Search for the cell housing the specified text and yield its [x, y] center coordinate. 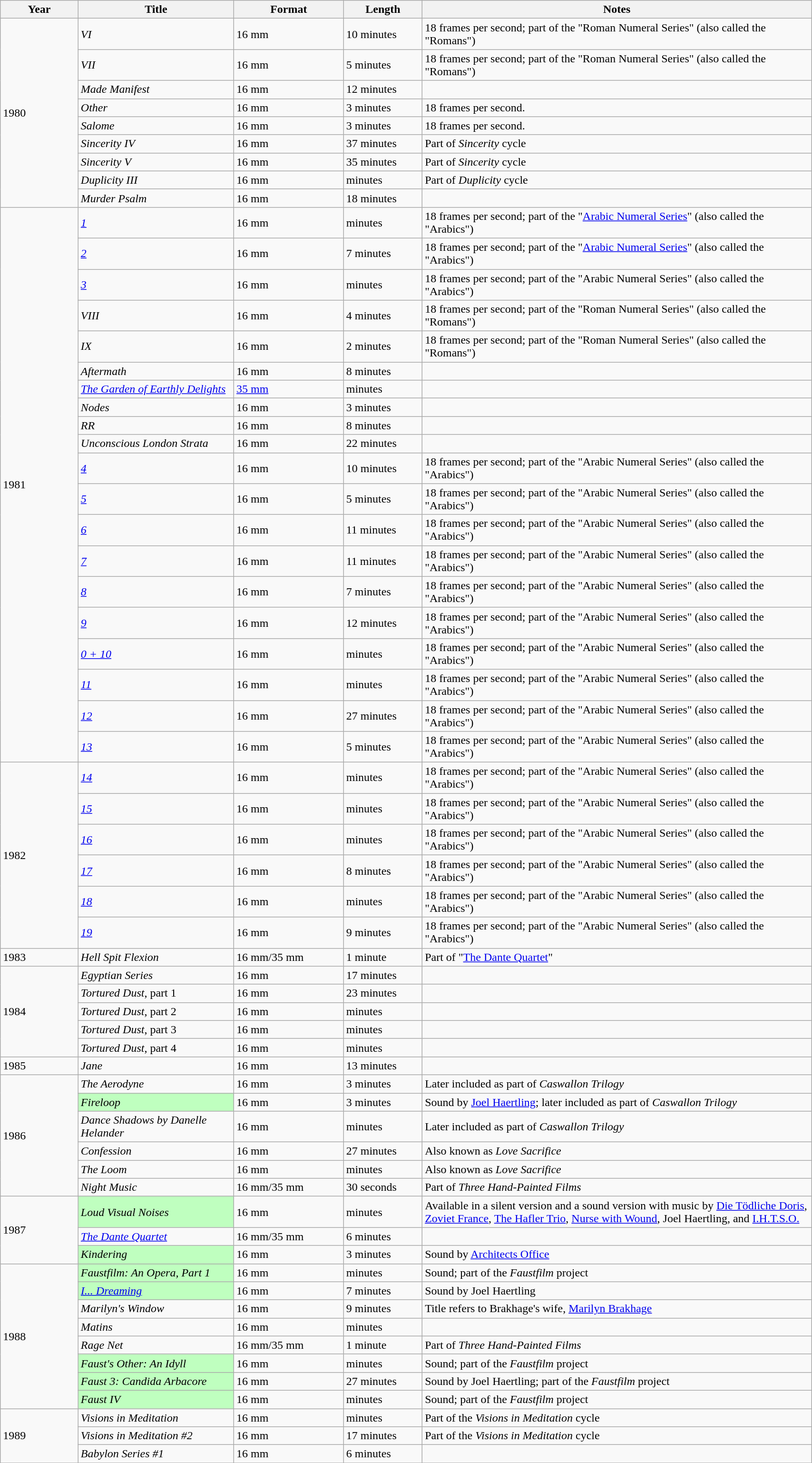
1 [156, 223]
14 [156, 778]
Title refers to Brakhage's wife, Marilyn Brakhage [617, 1309]
VIII [156, 316]
1984 [39, 1011]
16 [156, 840]
Part of "The Dante Quartet" [617, 957]
4 minutes [382, 316]
Rage Net [156, 1345]
18 [156, 901]
18 minutes [382, 198]
Babylon Series #1 [156, 1454]
1981 [39, 484]
Loud Visual Noises [156, 1212]
30 seconds [382, 1187]
Tortured Dust, part 3 [156, 1029]
Title [156, 10]
15 [156, 809]
4 [156, 468]
Sincerity IV [156, 144]
6 [156, 530]
Fireloop [156, 1102]
Sincerity V [156, 162]
1986 [39, 1136]
The Aerodyne [156, 1084]
Marilyn's Window [156, 1309]
Duplicity III [156, 180]
Hell Spit Flexion [156, 957]
17 [156, 871]
Nodes [156, 407]
Faust's Other: An Idyll [156, 1363]
13 minutes [382, 1066]
Part of Duplicity cycle [617, 180]
Tortured Dust, part 2 [156, 1011]
The Garden of Earthly Delights [156, 389]
0 + 10 [156, 654]
Sound by Architects Office [617, 1255]
5 [156, 499]
Format [288, 10]
Confession [156, 1151]
VI [156, 34]
Egyptian Series [156, 975]
RR [156, 425]
Dance Shadows by Danelle Helander [156, 1127]
The Loom [156, 1169]
37 minutes [382, 144]
Night Music [156, 1187]
Faustfilm: An Opera, Part 1 [156, 1273]
Length [382, 10]
35 minutes [382, 162]
Notes [617, 10]
I... Dreaming [156, 1291]
IX [156, 346]
Faust IV [156, 1399]
Faust 3: Candida Arbacore [156, 1381]
Matins [156, 1327]
Sound by Joel Haertling; later included as part of Caswallon Trilogy [617, 1102]
2 minutes [382, 346]
22 minutes [382, 444]
19 [156, 933]
Tortured Dust, part 4 [156, 1048]
11 [156, 684]
1980 [39, 113]
VII [156, 65]
Kindering [156, 1255]
Murder Psalm [156, 198]
Visions in Meditation #2 [156, 1436]
2 [156, 253]
1985 [39, 1066]
Jane [156, 1066]
1987 [39, 1230]
Visions in Meditation [156, 1418]
Year [39, 10]
3 [156, 285]
7 [156, 561]
Made Manifest [156, 89]
1989 [39, 1436]
1983 [39, 957]
1982 [39, 855]
35 mm [288, 389]
1988 [39, 1336]
The Dante Quartet [156, 1236]
Unconscious London Strata [156, 444]
23 minutes [382, 993]
Tortured Dust, part 1 [156, 993]
Aftermath [156, 371]
Sound by Joel Haertling; part of the Faustfilm project [617, 1381]
8 [156, 592]
Sound by Joel Haertling [617, 1291]
12 [156, 716]
Other [156, 108]
9 [156, 623]
Salome [156, 126]
13 [156, 747]
